Determine the [X, Y] coordinate at the center of the cell enclosing the given text.  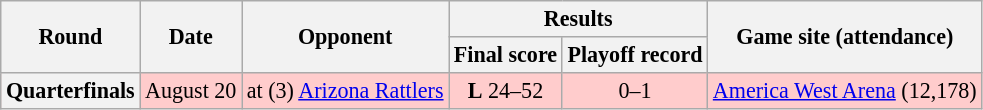
Opponent [346, 36]
August 20 [191, 90]
at (3) Arizona Rattlers [346, 90]
Game site (attendance) [845, 36]
Results [578, 18]
Final score [506, 54]
Playoff record [634, 54]
Round [70, 36]
L 24–52 [506, 90]
Quarterfinals [70, 90]
Date [191, 36]
0–1 [634, 90]
America West Arena (12,178) [845, 90]
